Find where the given text appears and provide that cell's center as (X, Y) coordinate. 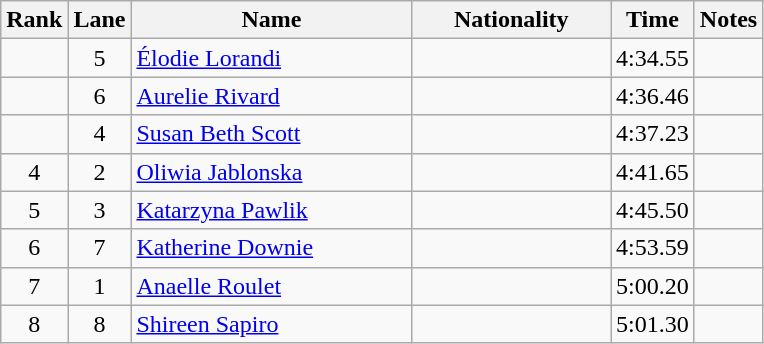
Shireen Sapiro (272, 324)
Time (653, 20)
Anaelle Roulet (272, 286)
2 (100, 172)
Lane (100, 20)
4:41.65 (653, 172)
4:34.55 (653, 58)
Élodie Lorandi (272, 58)
Rank (34, 20)
4:53.59 (653, 248)
Katherine Downie (272, 248)
Katarzyna Pawlik (272, 210)
Aurelie Rivard (272, 96)
3 (100, 210)
Notes (728, 20)
Susan Beth Scott (272, 134)
1 (100, 286)
4:37.23 (653, 134)
Nationality (512, 20)
Name (272, 20)
5:01.30 (653, 324)
Oliwia Jablonska (272, 172)
4:45.50 (653, 210)
4:36.46 (653, 96)
5:00.20 (653, 286)
